Capture the cell that displays the provided text and extract its [X, Y] central coordinate. 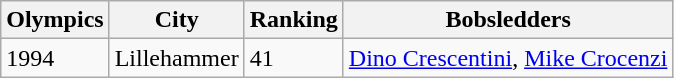
Dino Crescentini, Mike Crocenzi [508, 58]
1994 [55, 58]
41 [294, 58]
Olympics [55, 20]
City [176, 20]
Bobsledders [508, 20]
Lillehammer [176, 58]
Ranking [294, 20]
